Scan for the cell matching the given text and deliver its (x, y) coordinate at center. 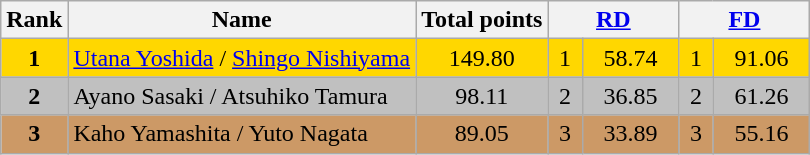
55.16 (762, 134)
FD (744, 20)
Rank (34, 20)
149.80 (482, 58)
89.05 (482, 134)
33.89 (630, 134)
61.26 (762, 96)
91.06 (762, 58)
58.74 (630, 58)
Kaho Yamashita / Yuto Nagata (242, 134)
RD (614, 20)
Name (242, 20)
36.85 (630, 96)
Ayano Sasaki / Atsuhiko Tamura (242, 96)
98.11 (482, 96)
Utana Yoshida / Shingo Nishiyama (242, 58)
Total points (482, 20)
